For the text-containing cell, return its midpoint in (X, Y) coordinate format. 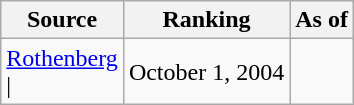
Source (62, 20)
October 1, 2004 (206, 72)
Rothenberg| (62, 72)
As of (322, 20)
Ranking (206, 20)
